For the text-containing cell, return its midpoint in [X, Y] coordinate format. 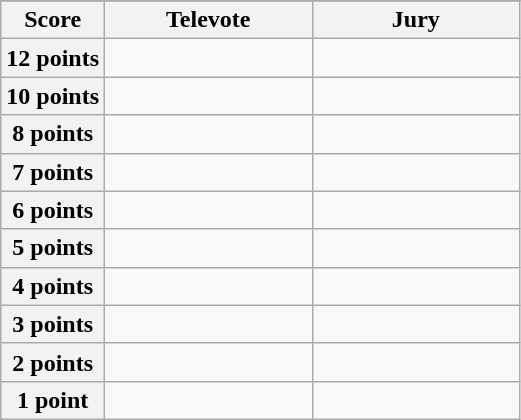
Televote [209, 20]
1 point [53, 400]
8 points [53, 134]
4 points [53, 286]
6 points [53, 210]
5 points [53, 248]
7 points [53, 172]
3 points [53, 324]
12 points [53, 58]
Jury [416, 20]
Score [53, 20]
10 points [53, 96]
2 points [53, 362]
